Extract the [X, Y] coordinate from the center of the cell holding the provided text.  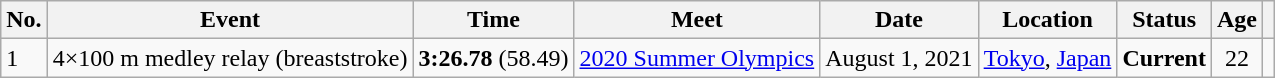
2020 Summer Olympics [697, 58]
No. [24, 20]
August 1, 2021 [899, 58]
Event [230, 20]
Current [1164, 58]
4×100 m medley relay (breaststroke) [230, 58]
Age [1236, 20]
Time [494, 20]
Date [899, 20]
22 [1236, 58]
Tokyo, Japan [1048, 58]
Status [1164, 20]
3:26.78 (58.49) [494, 58]
Location [1048, 20]
Meet [697, 20]
1 [24, 58]
